Search for the cell housing the specified text and yield its [X, Y] center coordinate. 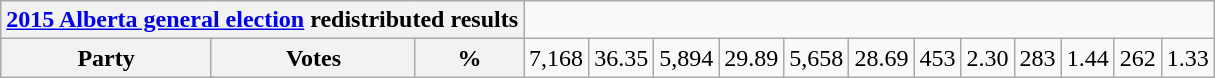
2015 Alberta general election redistributed results [262, 20]
28.69 [882, 58]
5,658 [816, 58]
7,168 [556, 58]
1.33 [1188, 58]
262 [1138, 58]
2.30 [988, 58]
29.89 [752, 58]
5,894 [686, 58]
Party [106, 58]
36.35 [622, 58]
283 [1038, 58]
% [469, 58]
453 [938, 58]
Votes [313, 58]
1.44 [1088, 58]
